Capture the cell that displays the provided text and extract its (X, Y) central coordinate. 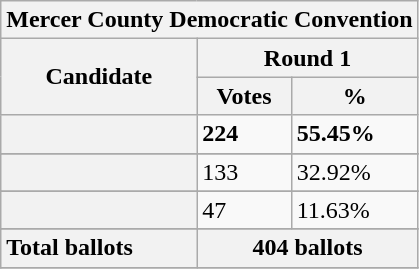
Mercer County Democratic Convention (210, 20)
11.63% (354, 210)
404 ballots (308, 248)
Votes (244, 96)
224 (244, 134)
133 (244, 172)
% (354, 96)
Candidate (99, 77)
47 (244, 210)
Round 1 (308, 58)
55.45% (354, 134)
32.92% (354, 172)
Total ballots (99, 248)
